Find where the given text appears and provide that cell's center as [x, y] coordinate. 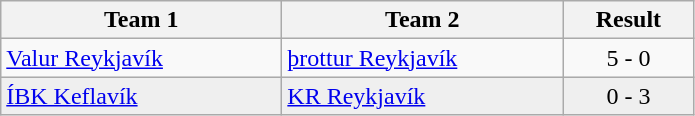
5 - 0 [628, 58]
þrottur Reykjavík [422, 58]
KR Reykjavík [422, 96]
0 - 3 [628, 96]
Team 1 [142, 20]
ÍBK Keflavík [142, 96]
Result [628, 20]
Team 2 [422, 20]
Valur Reykjavík [142, 58]
